For the text-containing cell, return its midpoint in [x, y] coordinate format. 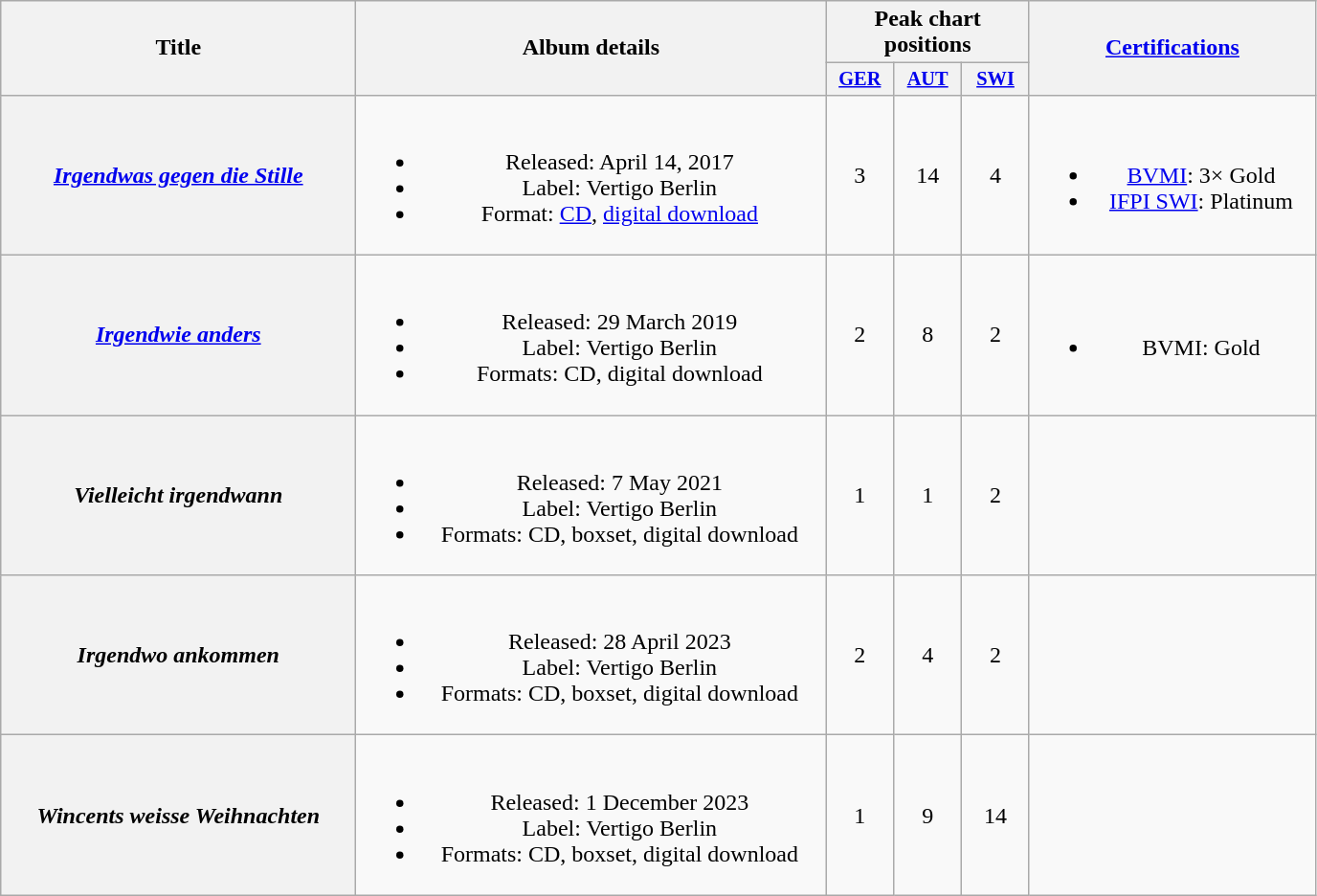
BVMI: 3× GoldIFPI SWI: Platinum [1172, 174]
3 [859, 174]
9 [928, 816]
Peak chart positions [928, 33]
AUT [928, 79]
BVMI: Gold [1172, 335]
Released: 7 May 2021Label: Vertigo BerlinFormats: CD, boxset, digital download [592, 496]
Album details [592, 48]
Released: 29 March 2019Label: Vertigo BerlinFormats: CD, digital download [592, 335]
Certifications [1172, 48]
Irgendwo ankommen [178, 655]
Released: 1 December 2023Label: Vertigo BerlinFormats: CD, boxset, digital download [592, 816]
Irgendwie anders [178, 335]
Released: 28 April 2023Label: Vertigo BerlinFormats: CD, boxset, digital download [592, 655]
Wincents weisse Weihnachten [178, 816]
Irgendwas gegen die Stille [178, 174]
Title [178, 48]
Vielleicht irgendwann [178, 496]
8 [928, 335]
GER [859, 79]
Released: April 14, 2017Label: Vertigo BerlinFormat: CD, digital download [592, 174]
SWI [995, 79]
